Provide the [x, y] coordinate of the cell's center where the given text is located.  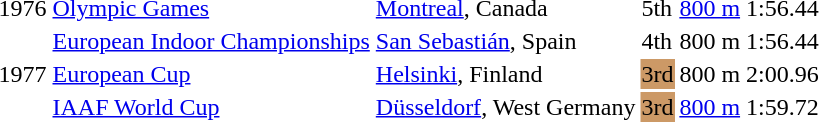
4th [658, 41]
San Sebastián, Spain [506, 41]
European Cup [211, 74]
IAAF World Cup [211, 107]
Helsinki, Finland [506, 74]
Düsseldorf, West Germany [506, 107]
European Indoor Championships [211, 41]
